Provide the (x, y) coordinate of the cell's center where the given text is located.  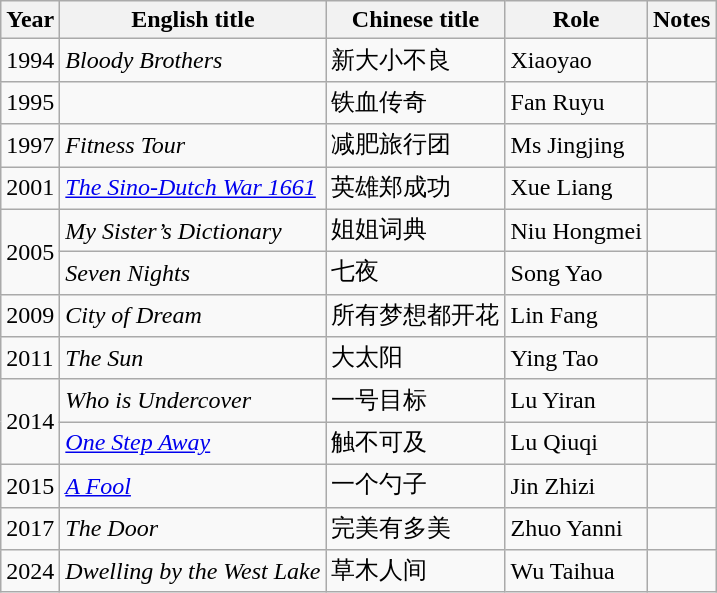
Xiaoyao (576, 60)
A Fool (193, 486)
一号目标 (416, 400)
触不可及 (416, 444)
Lu Yiran (576, 400)
Lin Fang (576, 316)
2017 (30, 528)
Notes (681, 20)
大太阳 (416, 358)
2005 (30, 252)
一个勺子 (416, 486)
Seven Nights (193, 274)
Fitness Tour (193, 146)
Xue Liang (576, 188)
Dwelling by the West Lake (193, 572)
The Sino-Dutch War 1661 (193, 188)
2014 (30, 422)
Ying Tao (576, 358)
2015 (30, 486)
The Sun (193, 358)
完美有多美 (416, 528)
草木人间 (416, 572)
2001 (30, 188)
Wu Taihua (576, 572)
Lu Qiuqi (576, 444)
The Door (193, 528)
姐姐词典 (416, 230)
英雄郑成功 (416, 188)
Chinese title (416, 20)
My Sister’s Dictionary (193, 230)
Bloody Brothers (193, 60)
Role (576, 20)
2011 (30, 358)
Song Yao (576, 274)
Ms Jingjing (576, 146)
English title (193, 20)
七夜 (416, 274)
2024 (30, 572)
所有梦想都开花 (416, 316)
新大小不良 (416, 60)
City of Dream (193, 316)
1997 (30, 146)
2009 (30, 316)
铁血传奇 (416, 102)
Zhuo Yanni (576, 528)
Who is Undercover (193, 400)
Fan Ruyu (576, 102)
1995 (30, 102)
Jin Zhizi (576, 486)
减肥旅行团 (416, 146)
Niu Hongmei (576, 230)
Year (30, 20)
1994 (30, 60)
One Step Away (193, 444)
